Output the [x, y] coordinate of the center of the cell containing the given text.  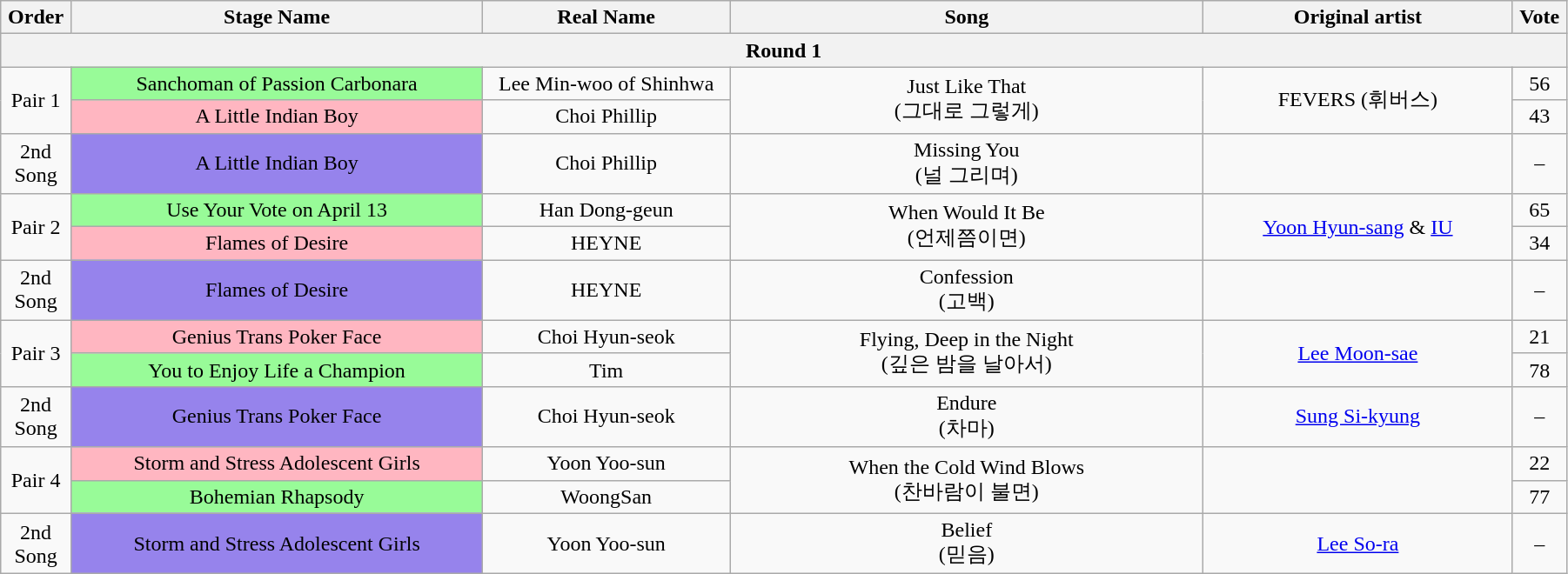
When the Cold Wind Blows(찬바람이 불면) [967, 480]
Stage Name [277, 17]
Order [37, 17]
WoongSan [606, 497]
22 [1540, 464]
21 [1540, 337]
43 [1540, 117]
Bohemian Rhapsody [277, 497]
Pair 3 [37, 353]
56 [1540, 83]
Pair 1 [37, 100]
78 [1540, 370]
Real Name [606, 17]
Use Your Vote on April 13 [277, 210]
Tim [606, 370]
When Would It Be(언제쯤이면) [967, 227]
Missing You(널 그리며) [967, 164]
You to Enjoy Life a Champion [277, 370]
Yoon Hyun-sang & IU [1357, 227]
Original artist [1357, 17]
Sung Si-kyung [1357, 417]
Flying, Deep in the Night(깊은 밤을 날아서) [967, 353]
77 [1540, 497]
Lee Moon-sae [1357, 353]
Pair 2 [37, 227]
Lee Min-woo of Shinhwa [606, 83]
FEVERS (휘버스) [1357, 100]
Endure(차마) [967, 417]
Round 1 [784, 50]
Song [967, 17]
Vote [1540, 17]
Confession(고백) [967, 290]
Just Like That(그대로 그렇게) [967, 100]
Sanchoman of Passion Carbonara [277, 83]
Han Dong-geun [606, 210]
Pair 4 [37, 480]
Lee So-ra [1357, 544]
Belief(믿음) [967, 544]
65 [1540, 210]
34 [1540, 244]
